Return the (x, y) coordinate for the center point of the cell that contains the specified text.  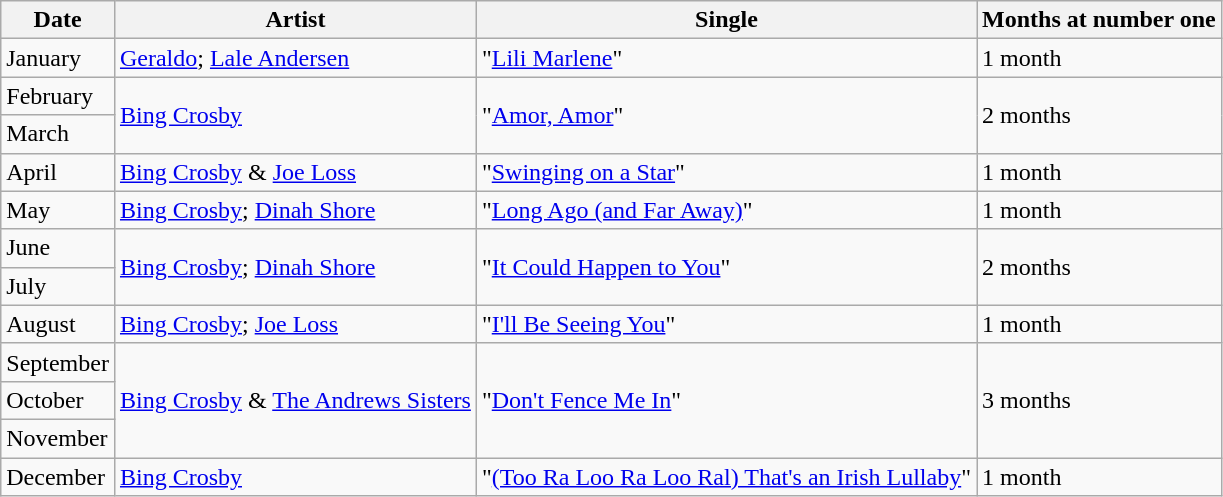
"Swinging on a Star" (726, 172)
Bing Crosby; Joe Loss (295, 324)
May (58, 210)
July (58, 286)
Artist (295, 20)
"Lili Marlene" (726, 58)
November (58, 438)
Date (58, 20)
June (58, 248)
"I'll Be Seeing You" (726, 324)
January (58, 58)
3 months (1100, 400)
Months at number one (1100, 20)
"Don't Fence Me In" (726, 400)
Bing Crosby & The Andrews Sisters (295, 400)
March (58, 134)
February (58, 96)
September (58, 362)
April (58, 172)
"It Could Happen to You" (726, 267)
Bing Crosby & Joe Loss (295, 172)
October (58, 400)
Geraldo; Lale Andersen (295, 58)
"(Too Ra Loo Ra Loo Ral) That's an Irish Lullaby" (726, 477)
"Long Ago (and Far Away)" (726, 210)
August (58, 324)
December (58, 477)
"Amor, Amor" (726, 115)
Single (726, 20)
